Scan for the cell matching the given text and deliver its [x, y] coordinate at center. 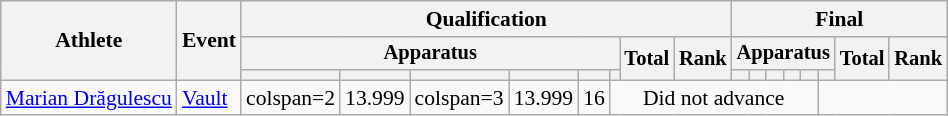
16 [594, 98]
Qualification [486, 19]
Marian Drăgulescu [89, 98]
Did not advance [714, 98]
Athlete [89, 40]
Final [840, 19]
colspan=3 [460, 98]
Event [209, 40]
Vault [209, 98]
colspan=2 [290, 98]
